Identify which cell holds the provided text, then report its (X, Y) central coordinate. 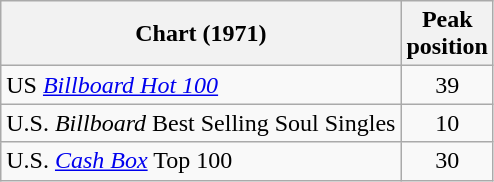
Chart (1971) (201, 34)
10 (447, 123)
39 (447, 85)
U.S. Billboard Best Selling Soul Singles (201, 123)
US Billboard Hot 100 (201, 85)
30 (447, 161)
Peakposition (447, 34)
U.S. Cash Box Top 100 (201, 161)
